Capture the cell that displays the provided text and extract its [x, y] central coordinate. 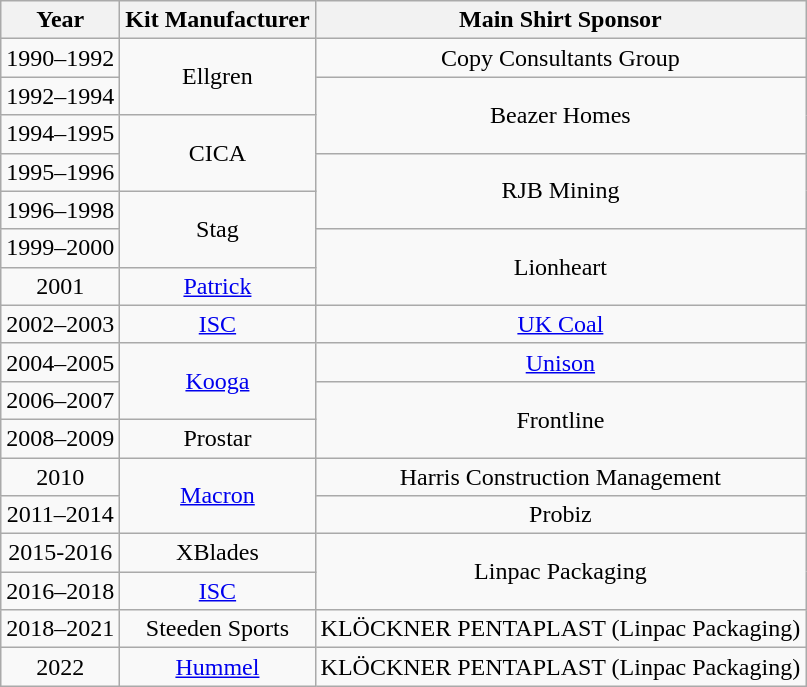
Prostar [218, 438]
1999–2000 [60, 248]
2016–2018 [60, 591]
2008–2009 [60, 438]
Copy Consultants Group [560, 58]
Lionheart [560, 267]
UK Coal [560, 324]
Harris Construction Management [560, 477]
2002–2003 [60, 324]
Linpac Packaging [560, 572]
1990–1992 [60, 58]
Hummel [218, 667]
Kit Manufacturer [218, 20]
2011–2014 [60, 515]
Ellgren [218, 77]
XBlades [218, 553]
Stag [218, 229]
1992–1994 [60, 96]
Main Shirt Sponsor [560, 20]
Kooga [218, 381]
1994–1995 [60, 134]
2010 [60, 477]
Year [60, 20]
CICA [218, 153]
Unison [560, 362]
2004–2005 [60, 362]
Beazer Homes [560, 115]
1995–1996 [60, 172]
RJB Mining [560, 191]
Steeden Sports [218, 629]
2006–2007 [60, 400]
2001 [60, 286]
Frontline [560, 419]
2022 [60, 667]
Patrick [218, 286]
1996–1998 [60, 210]
Macron [218, 496]
2018–2021 [60, 629]
Probiz [560, 515]
2015-2016 [60, 553]
